Output the (X, Y) coordinate of the center of the cell containing the given text.  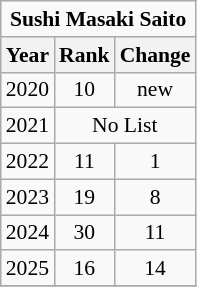
10 (84, 90)
2020 (28, 90)
Rank (84, 55)
30 (84, 233)
new (156, 90)
1 (156, 162)
Change (156, 55)
14 (156, 269)
8 (156, 197)
Sushi Masaki Saito (98, 19)
2022 (28, 162)
2021 (28, 126)
2024 (28, 233)
2023 (28, 197)
Year (28, 55)
16 (84, 269)
19 (84, 197)
2025 (28, 269)
No List (124, 126)
